Search for the cell housing the specified text and yield its (X, Y) center coordinate. 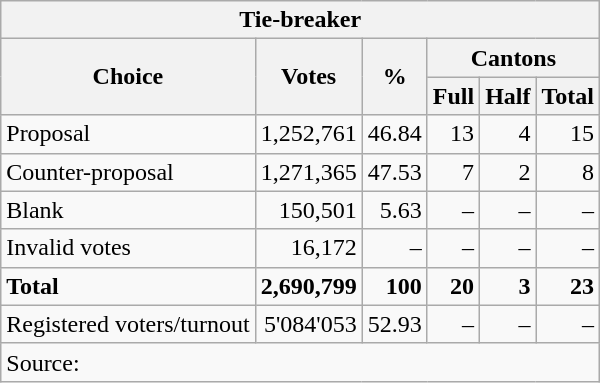
Counter-proposal (128, 172)
Votes (308, 77)
100 (394, 286)
47.53 (394, 172)
4 (508, 134)
Half (508, 96)
Full (453, 96)
% (394, 77)
7 (453, 172)
1,252,761 (308, 134)
Invalid votes (128, 248)
2 (508, 172)
20 (453, 286)
46.84 (394, 134)
Source: (300, 362)
Blank (128, 210)
52.93 (394, 324)
15 (568, 134)
16,172 (308, 248)
5'084'053 (308, 324)
2,690,799 (308, 286)
Tie-breaker (300, 20)
23 (568, 286)
8 (568, 172)
Proposal (128, 134)
Registered voters/turnout (128, 324)
150,501 (308, 210)
Choice (128, 77)
Cantons (513, 58)
5.63 (394, 210)
3 (508, 286)
13 (453, 134)
1,271,365 (308, 172)
